Find where the given text appears and provide that cell's center as [X, Y] coordinate. 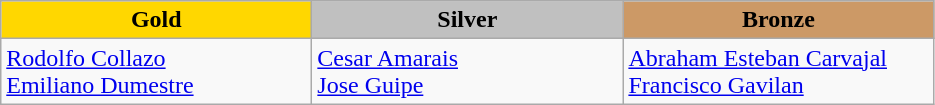
Gold [156, 20]
Bronze [778, 20]
Rodolfo CollazoEmiliano Dumestre [156, 72]
Cesar AmaraisJose Guipe [468, 72]
Silver [468, 20]
Abraham Esteban CarvajalFrancisco Gavilan [778, 72]
